Identify which cell holds the provided text, then report its [X, Y] central coordinate. 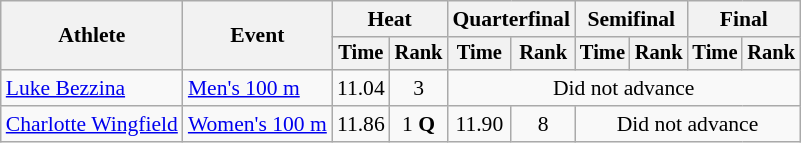
8 [543, 124]
3 [419, 88]
11.90 [479, 124]
Quarterfinal [511, 19]
Women's 100 m [258, 124]
11.86 [361, 124]
11.04 [361, 88]
Athlete [92, 36]
Charlotte Wingfield [92, 124]
1 Q [419, 124]
Heat [390, 19]
Men's 100 m [258, 88]
Luke Bezzina [92, 88]
Final [743, 19]
Event [258, 36]
Semifinal [631, 19]
